Identify which cell holds the provided text, then report its (X, Y) central coordinate. 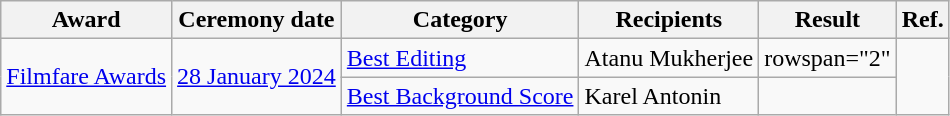
28 January 2024 (257, 77)
Result (828, 20)
Best Editing (460, 58)
rowspan="2" (828, 58)
Category (460, 20)
Best Background Score (460, 96)
Karel Antonin (669, 96)
Recipients (669, 20)
Filmfare Awards (86, 77)
Atanu Mukherjee (669, 58)
Ceremony date (257, 20)
Award (86, 20)
Ref. (922, 20)
